Scan for the cell matching the given text and deliver its (x, y) coordinate at center. 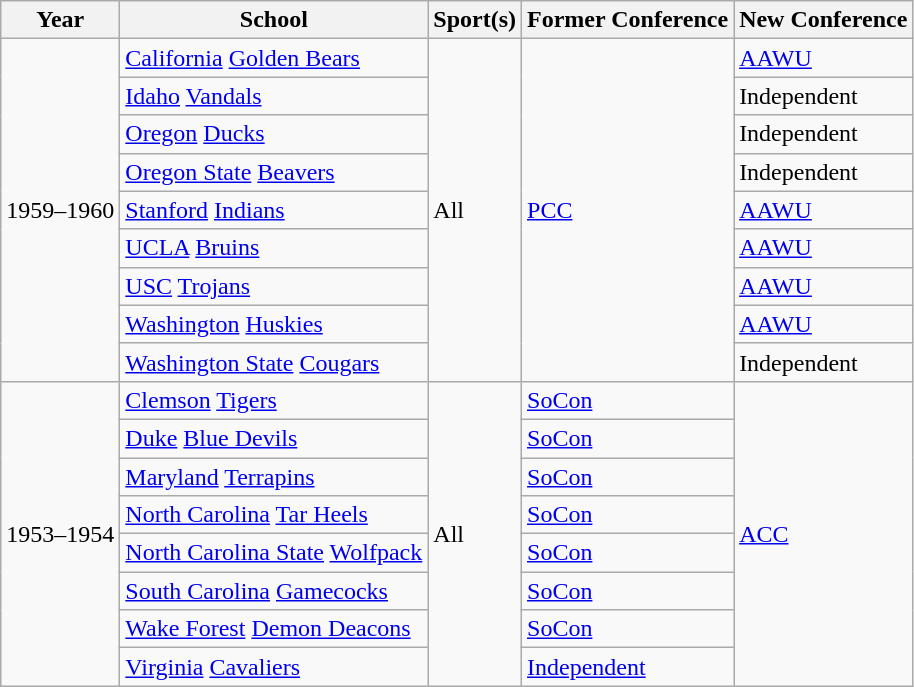
North Carolina Tar Heels (274, 515)
Year (60, 20)
Former Conference (628, 20)
Maryland Terrapins (274, 477)
North Carolina State Wolfpack (274, 553)
Washington Huskies (274, 324)
UCLA Bruins (274, 248)
Idaho Vandals (274, 96)
Oregon Ducks (274, 134)
Virginia Cavaliers (274, 667)
1959–1960 (60, 210)
ACC (824, 533)
Sport(s) (475, 20)
Wake Forest Demon Deacons (274, 629)
California Golden Bears (274, 58)
Stanford Indians (274, 210)
School (274, 20)
USC Trojans (274, 286)
Washington State Cougars (274, 362)
South Carolina Gamecocks (274, 591)
PCC (628, 210)
1953–1954 (60, 533)
Duke Blue Devils (274, 438)
Clemson Tigers (274, 400)
New Conference (824, 20)
Oregon State Beavers (274, 172)
